Capture the cell that displays the provided text and extract its [x, y] central coordinate. 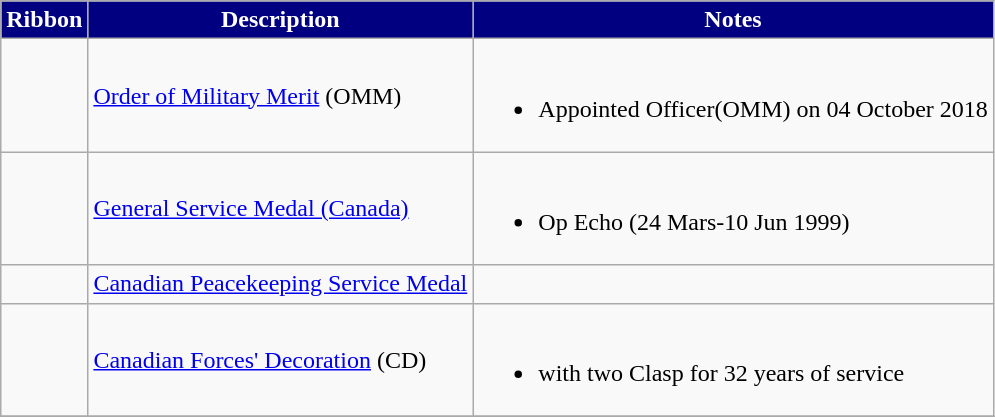
Order of Military Merit (OMM) [280, 96]
with two Clasp for 32 years of service [734, 360]
Description [280, 20]
General Service Medal (Canada) [280, 208]
Appointed Officer(OMM) on 04 October 2018 [734, 96]
Op Echo (24 Mars-10 Jun 1999) [734, 208]
Notes [734, 20]
Canadian Forces' Decoration (CD) [280, 360]
Canadian Peacekeeping Service Medal [280, 284]
Ribbon [44, 20]
